Identify which cell holds the provided text, then report its [X, Y] central coordinate. 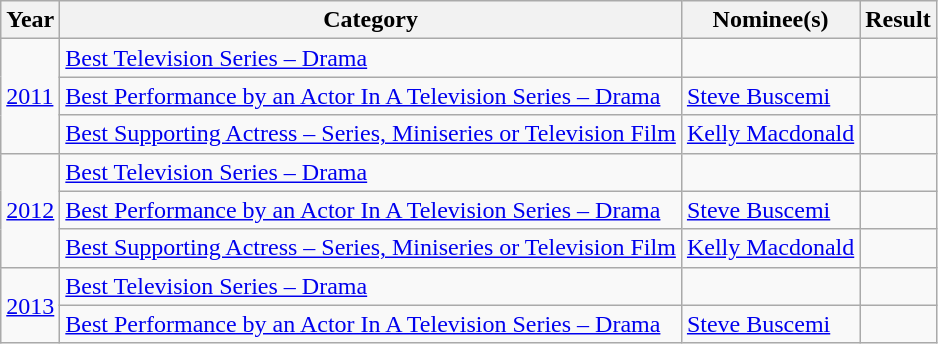
Result [898, 20]
Category [371, 20]
Year [30, 20]
2011 [30, 96]
Nominee(s) [770, 20]
2013 [30, 305]
2012 [30, 210]
